Detect which cell encompasses the target text, then output its [X, Y] center coordinate. 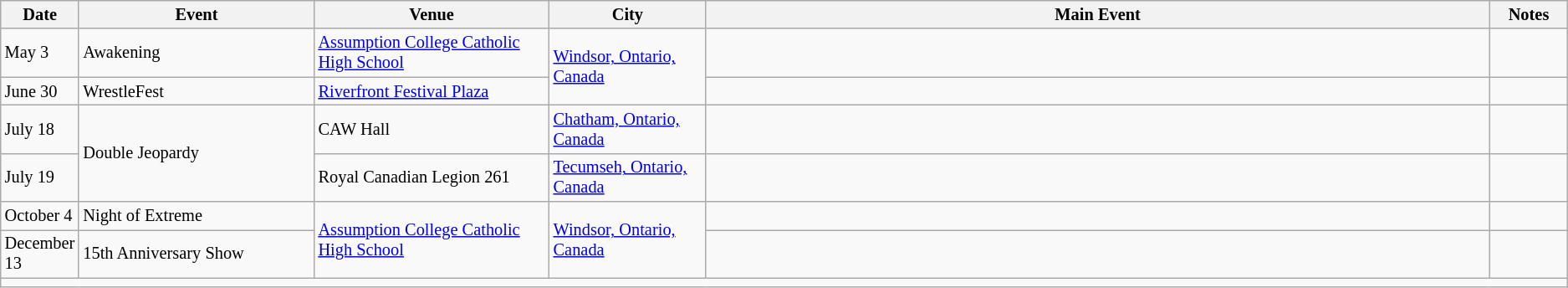
Awakening [196, 53]
City [627, 14]
June 30 [40, 91]
Tecumseh, Ontario, Canada [627, 177]
15th Anniversary Show [196, 254]
Date [40, 14]
Double Jeopardy [196, 152]
December 13 [40, 254]
July 19 [40, 177]
October 4 [40, 216]
Notes [1529, 14]
July 18 [40, 129]
Chatham, Ontario, Canada [627, 129]
Riverfront Festival Plaza [432, 91]
WrestleFest [196, 91]
Venue [432, 14]
CAW Hall [432, 129]
May 3 [40, 53]
Night of Extreme [196, 216]
Event [196, 14]
Main Event [1097, 14]
Royal Canadian Legion 261 [432, 177]
